Pinpoint the cell where the given text exists, returning its [X, Y] midpoint coordinate. 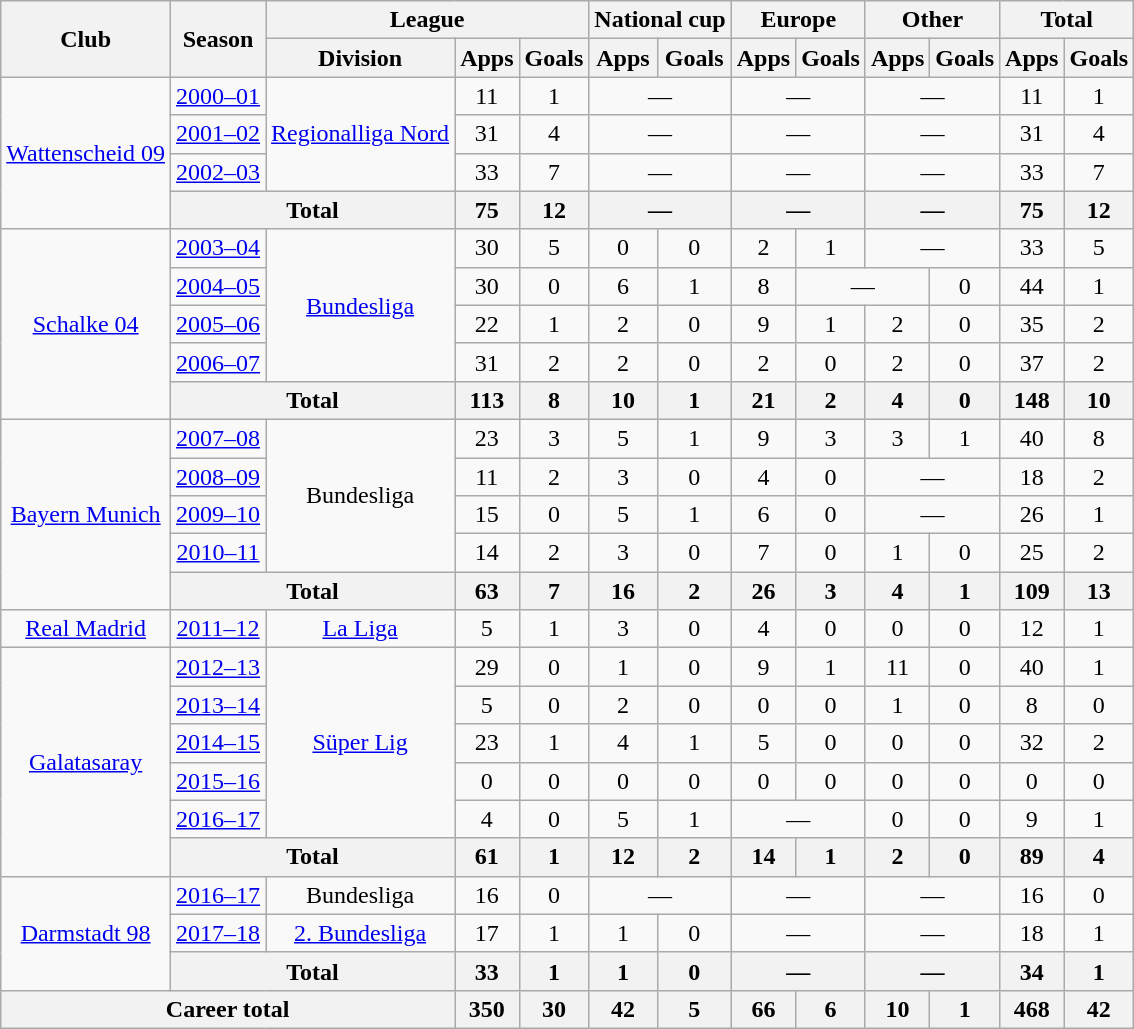
32 [1032, 743]
Schalke 04 [86, 324]
2011–12 [218, 629]
Regionalliga Nord [360, 134]
109 [1032, 591]
44 [1032, 286]
2007–08 [218, 438]
29 [487, 667]
Süper Lig [360, 743]
35 [1032, 324]
2010–11 [218, 553]
21 [763, 400]
Galatasaray [86, 762]
Other [932, 20]
League [428, 20]
2004–05 [218, 286]
63 [487, 591]
Bayern Munich [86, 514]
15 [487, 515]
2005–06 [218, 324]
350 [487, 1009]
2000–01 [218, 96]
2002–03 [218, 172]
Europe [798, 20]
113 [487, 400]
National cup [660, 20]
34 [1032, 971]
2015–16 [218, 781]
Division [360, 58]
2017–18 [218, 933]
2001–02 [218, 134]
Season [218, 39]
2012–13 [218, 667]
2. Bundesliga [360, 933]
61 [487, 857]
2009–10 [218, 515]
Real Madrid [86, 629]
89 [1032, 857]
Darmstadt 98 [86, 933]
2003–04 [218, 248]
2013–14 [218, 705]
Wattenscheid 09 [86, 153]
148 [1032, 400]
Career total [228, 1009]
2014–15 [218, 743]
468 [1032, 1009]
2008–09 [218, 477]
17 [487, 933]
66 [763, 1009]
25 [1032, 553]
Club [86, 39]
2006–07 [218, 362]
22 [487, 324]
La Liga [360, 629]
13 [1099, 591]
37 [1032, 362]
